Return the (X, Y) coordinate for the center point of the cell that contains the specified text.  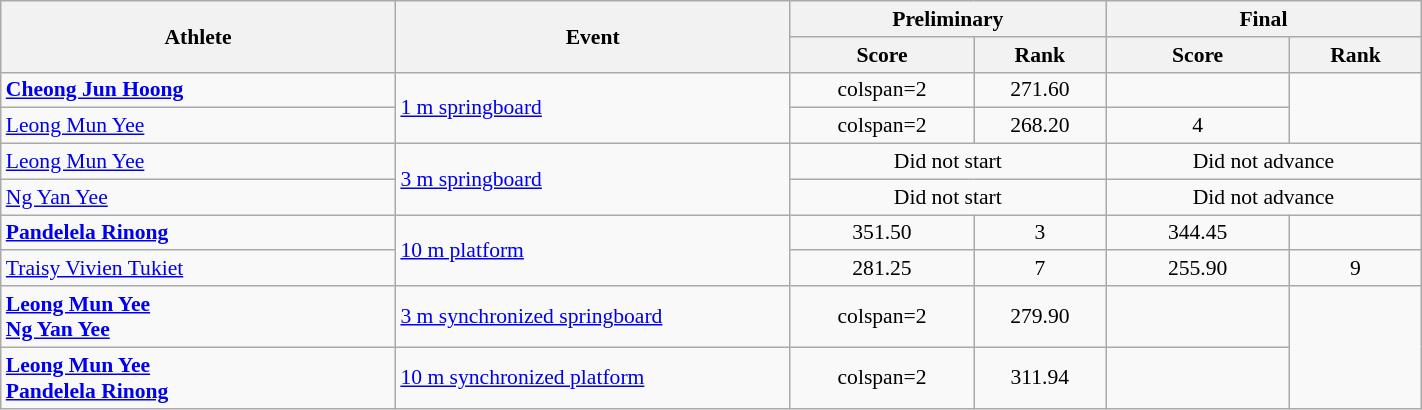
4 (1198, 126)
10 m platform (592, 250)
7 (1040, 269)
255.90 (1198, 269)
Athlete (198, 36)
Final (1264, 19)
281.25 (882, 269)
10 m synchronized platform (592, 378)
1 m springboard (592, 108)
Preliminary (948, 19)
9 (1356, 269)
3 (1040, 233)
Event (592, 36)
Traisy Vivien Tukiet (198, 269)
Pandelela Rinong (198, 233)
3 m synchronized springboard (592, 316)
Leong Mun YeePandelela Rinong (198, 378)
268.20 (1040, 126)
271.60 (1040, 90)
311.94 (1040, 378)
Cheong Jun Hoong (198, 90)
279.90 (1040, 316)
Leong Mun YeeNg Yan Yee (198, 316)
3 m springboard (592, 180)
351.50 (882, 233)
Ng Yan Yee (198, 197)
344.45 (1198, 233)
